Return (x, y) of the center of cell containing provided text 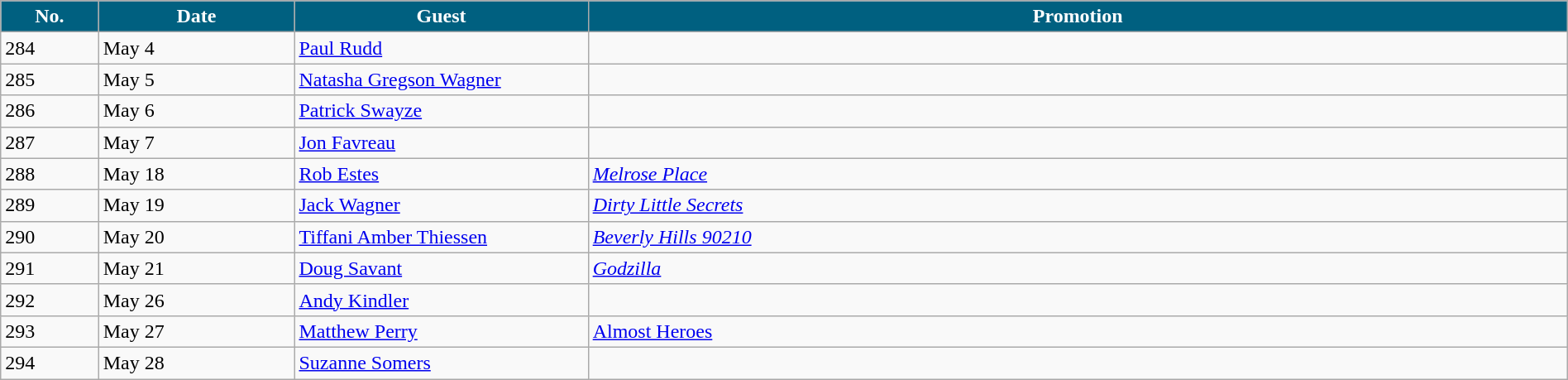
290 (50, 237)
288 (50, 174)
May 26 (197, 300)
May 4 (197, 48)
May 5 (197, 79)
Date (197, 17)
May 20 (197, 237)
Paul Rudd (442, 48)
Dirty Little Secrets (1078, 205)
May 27 (197, 331)
Guest (442, 17)
Promotion (1078, 17)
Suzanne Somers (442, 363)
287 (50, 142)
Doug Savant (442, 268)
Melrose Place (1078, 174)
284 (50, 48)
294 (50, 363)
May 7 (197, 142)
Almost Heroes (1078, 331)
May 28 (197, 363)
292 (50, 300)
Andy Kindler (442, 300)
Jack Wagner (442, 205)
Natasha Gregson Wagner (442, 79)
Rob Estes (442, 174)
Godzilla (1078, 268)
291 (50, 268)
No. (50, 17)
286 (50, 111)
Beverly Hills 90210 (1078, 237)
Matthew Perry (442, 331)
Tiffani Amber Thiessen (442, 237)
Jon Favreau (442, 142)
May 18 (197, 174)
285 (50, 79)
May 6 (197, 111)
289 (50, 205)
May 19 (197, 205)
May 21 (197, 268)
Patrick Swayze (442, 111)
293 (50, 331)
